Detect which cell encompasses the target text, then output its (x, y) center coordinate. 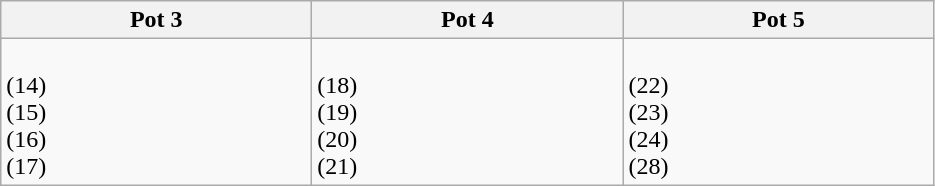
Pot 3 (156, 20)
(22) (23) (24) (28) (778, 112)
Pot 4 (468, 20)
(18) (19) (20) (21) (468, 112)
(14) (15) (16) (17) (156, 112)
Pot 5 (778, 20)
